Output the [x, y] coordinate of the center of the cell containing the given text.  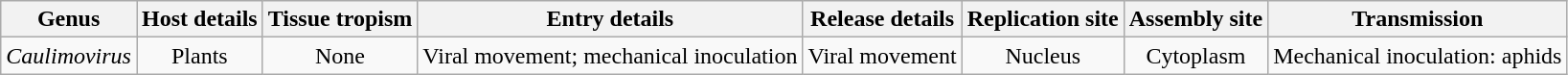
Viral movement [882, 56]
Entry details [610, 19]
None [340, 56]
Tissue tropism [340, 19]
Mechanical inoculation: aphids [1418, 56]
Nucleus [1042, 56]
Plants [199, 56]
Cytoplasm [1195, 56]
Assembly site [1195, 19]
Caulimovirus [69, 56]
Replication site [1042, 19]
Release details [882, 19]
Viral movement; mechanical inoculation [610, 56]
Host details [199, 19]
Transmission [1418, 19]
Genus [69, 19]
